Scan for the cell matching the given text and deliver its [X, Y] coordinate at center. 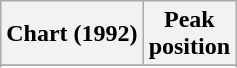
Peakposition [189, 34]
Chart (1992) [72, 34]
